Determine the [x, y] coordinate at the center of the cell enclosing the given text.  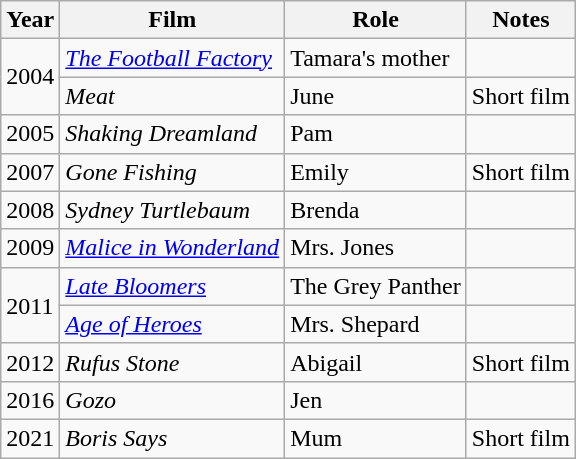
Rufus Stone [172, 362]
Jen [376, 400]
Shaking Dreamland [172, 134]
June [376, 96]
Notes [520, 20]
Meat [172, 96]
Brenda [376, 210]
Malice in Wonderland [172, 248]
2016 [30, 400]
2005 [30, 134]
Boris Says [172, 438]
2009 [30, 248]
Emily [376, 172]
Role [376, 20]
Year [30, 20]
Film [172, 20]
Age of Heroes [172, 324]
2012 [30, 362]
2008 [30, 210]
2021 [30, 438]
Gone Fishing [172, 172]
Pam [376, 134]
Abigail [376, 362]
2011 [30, 305]
2004 [30, 77]
Tamara's mother [376, 58]
Mum [376, 438]
Mrs. Shepard [376, 324]
2007 [30, 172]
The Football Factory [172, 58]
Mrs. Jones [376, 248]
Late Bloomers [172, 286]
Sydney Turtlebaum [172, 210]
Gozo [172, 400]
The Grey Panther [376, 286]
